From the cell containing the given text, extract its center point as [x, y] coordinate. 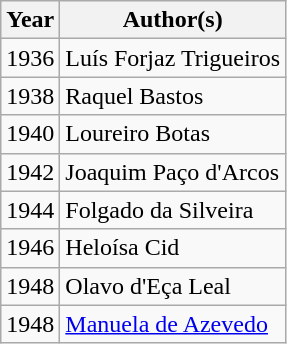
1944 [30, 210]
1938 [30, 96]
Luís Forjaz Trigueiros [173, 58]
Joaquim Paço d'Arcos [173, 172]
Author(s) [173, 20]
Heloísa Cid [173, 248]
1942 [30, 172]
Folgado da Silveira [173, 210]
Year [30, 20]
1946 [30, 248]
1936 [30, 58]
Raquel Bastos [173, 96]
Olavo d'Eça Leal [173, 286]
1940 [30, 134]
Loureiro Botas [173, 134]
Manuela de Azevedo [173, 324]
